Identify which cell holds the provided text, then report its (X, Y) central coordinate. 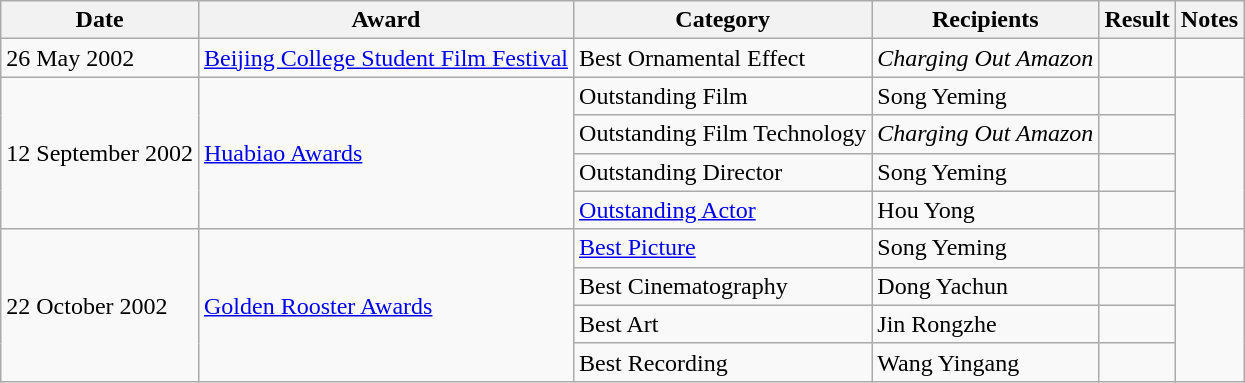
Outstanding Film (723, 96)
22 October 2002 (100, 305)
Best Recording (723, 362)
Notes (1209, 20)
Wang Yingang (986, 362)
Outstanding Director (723, 172)
Best Art (723, 324)
Outstanding Actor (723, 210)
Category (723, 20)
Recipients (986, 20)
Date (100, 20)
Award (386, 20)
Best Cinematography (723, 286)
12 September 2002 (100, 153)
Golden Rooster Awards (386, 305)
Outstanding Film Technology (723, 134)
Dong Yachun (986, 286)
Best Picture (723, 248)
Huabiao Awards (386, 153)
26 May 2002 (100, 58)
Hou Yong (986, 210)
Beijing College Student Film Festival (386, 58)
Jin Rongzhe (986, 324)
Best Ornamental Effect (723, 58)
Result (1137, 20)
